Identify which cell holds the provided text, then report its (X, Y) central coordinate. 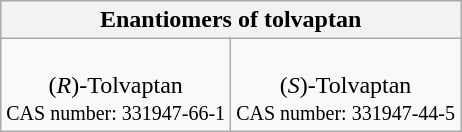
Enantiomers of tolvaptan (231, 20)
(R)-TolvaptanCAS number: 331947-66-1 (116, 85)
(S)-TolvaptanCAS number: 331947-44-5 (346, 85)
